Pinpoint the cell where the given text exists, returning its (x, y) midpoint coordinate. 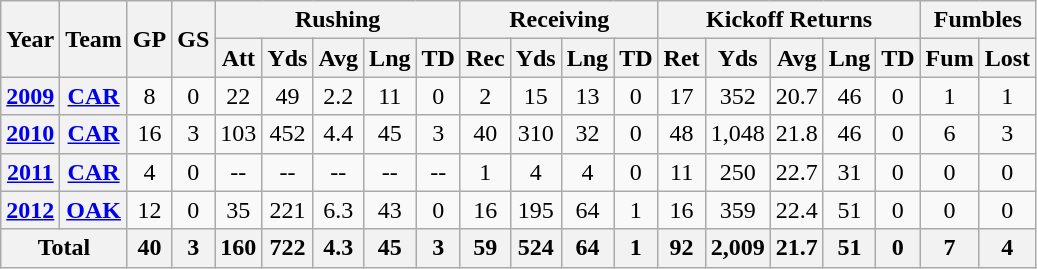
21.8 (796, 134)
2009 (30, 96)
Lost (1007, 58)
Rec (485, 58)
20.7 (796, 96)
6 (950, 134)
GS (194, 39)
48 (682, 134)
43 (390, 210)
22 (238, 96)
2011 (30, 172)
2 (485, 96)
359 (738, 210)
59 (485, 248)
Kickoff Returns (789, 20)
352 (738, 96)
22.7 (796, 172)
92 (682, 248)
2,009 (738, 248)
Ret (682, 58)
722 (288, 248)
6.3 (338, 210)
31 (849, 172)
4.3 (338, 248)
Rushing (338, 20)
Receiving (559, 20)
195 (536, 210)
35 (238, 210)
17 (682, 96)
2.2 (338, 96)
Team (94, 39)
GP (149, 39)
250 (738, 172)
524 (536, 248)
12 (149, 210)
Att (238, 58)
2010 (30, 134)
13 (587, 96)
160 (238, 248)
Fumbles (978, 20)
221 (288, 210)
8 (149, 96)
Year (30, 39)
452 (288, 134)
1,048 (738, 134)
4.4 (338, 134)
Total (64, 248)
2012 (30, 210)
21.7 (796, 248)
103 (238, 134)
32 (587, 134)
7 (950, 248)
15 (536, 96)
49 (288, 96)
310 (536, 134)
Fum (950, 58)
22.4 (796, 210)
OAK (94, 210)
